Identify which cell holds the provided text, then report its [X, Y] central coordinate. 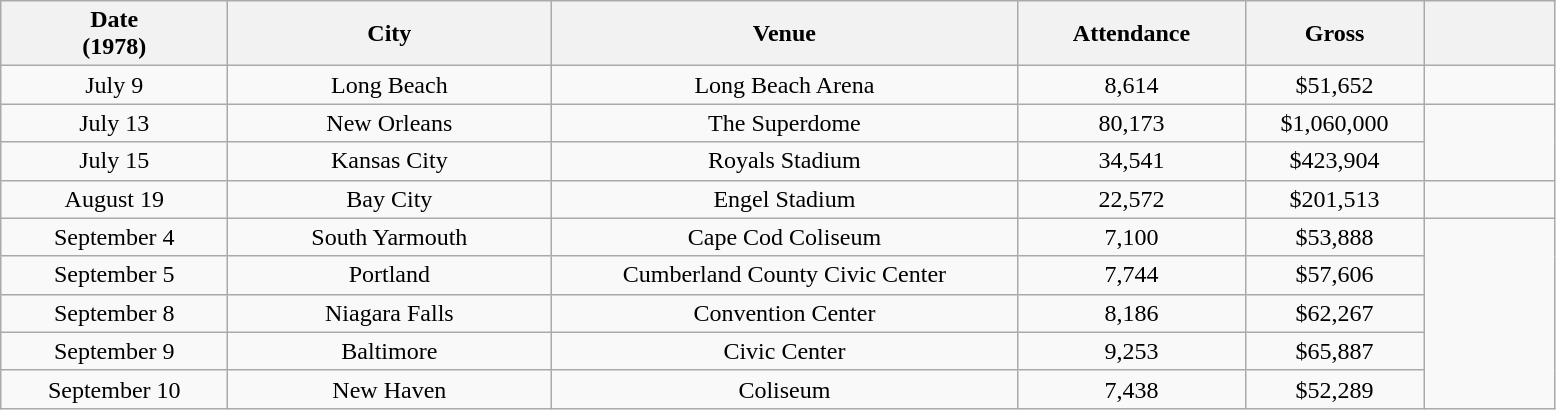
$53,888 [1334, 237]
September 4 [114, 237]
Niagara Falls [390, 313]
Cumberland County Civic Center [784, 275]
8,614 [1132, 85]
$52,289 [1334, 389]
Attendance [1132, 34]
Coliseum [784, 389]
7,438 [1132, 389]
Civic Center [784, 351]
Venue [784, 34]
Long Beach Arena [784, 85]
22,572 [1132, 199]
South Yarmouth [390, 237]
$62,267 [1334, 313]
September 10 [114, 389]
Convention Center [784, 313]
$423,904 [1334, 161]
Engel Stadium [784, 199]
July 15 [114, 161]
$1,060,000 [1334, 123]
$65,887 [1334, 351]
July 9 [114, 85]
Bay City [390, 199]
New Orleans [390, 123]
Cape Cod Coliseum [784, 237]
New Haven [390, 389]
City [390, 34]
$201,513 [1334, 199]
Gross [1334, 34]
7,100 [1132, 237]
Long Beach [390, 85]
$51,652 [1334, 85]
Date(1978) [114, 34]
Kansas City [390, 161]
September 5 [114, 275]
July 13 [114, 123]
September 9 [114, 351]
7,744 [1132, 275]
August 19 [114, 199]
Royals Stadium [784, 161]
Portland [390, 275]
The Superdome [784, 123]
September 8 [114, 313]
9,253 [1132, 351]
34,541 [1132, 161]
8,186 [1132, 313]
$57,606 [1334, 275]
Baltimore [390, 351]
80,173 [1132, 123]
